Provide the [x, y] coordinate of the cell's center where the given text is located.  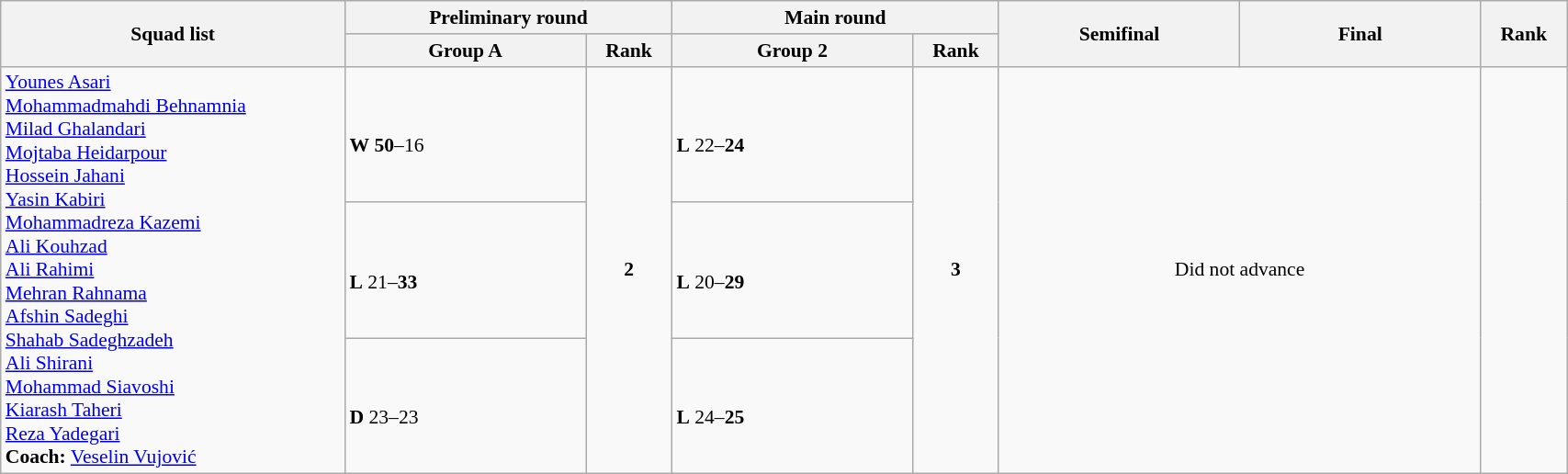
2 [629, 270]
Group 2 [792, 51]
Preliminary round [508, 17]
Main round [835, 17]
L 20–29 [792, 270]
3 [956, 270]
Final [1360, 33]
L 24–25 [792, 406]
W 50–16 [465, 134]
D 23–23 [465, 406]
Group A [465, 51]
L 21–33 [465, 270]
Did not advance [1240, 270]
L 22–24 [792, 134]
Squad list [173, 33]
Semifinal [1119, 33]
